Search for the cell housing the specified text and yield its [X, Y] center coordinate. 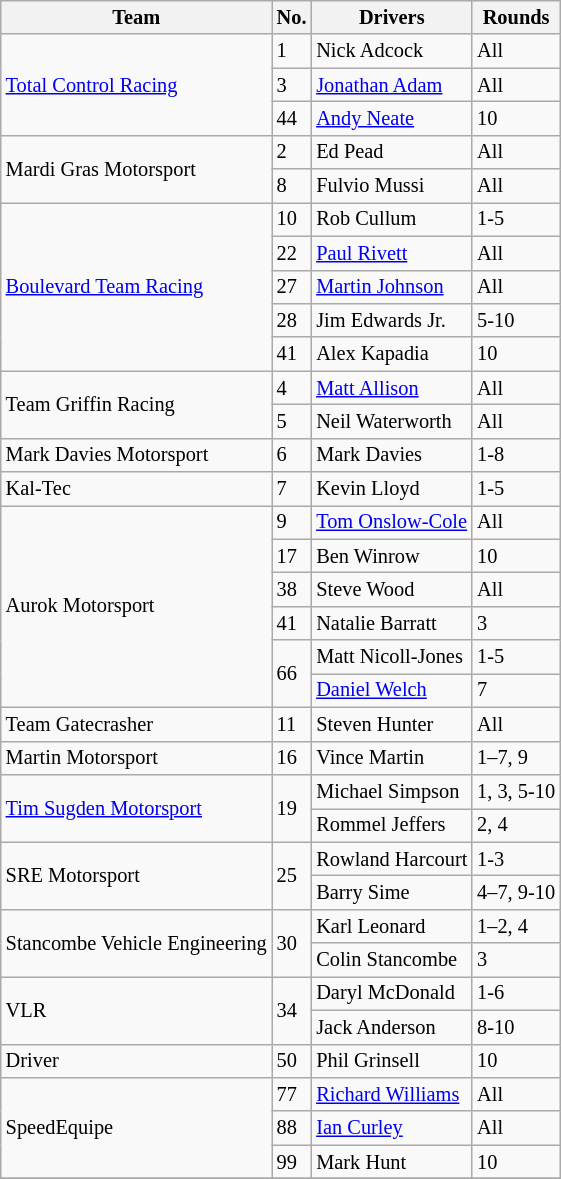
Boulevard Team Racing [136, 286]
27 [292, 287]
6 [292, 455]
2 [292, 152]
34 [292, 1010]
Mark Davies [392, 455]
Kevin Lloyd [392, 489]
Mark Hunt [392, 1162]
Martin Johnson [392, 287]
Steven Hunter [392, 724]
8 [292, 186]
Jack Anderson [392, 1027]
2, 4 [516, 825]
Team Griffin Racing [136, 404]
Alex Kapadia [392, 354]
5-10 [516, 320]
Barry Sime [392, 892]
Paul Rivett [392, 253]
Richard Williams [392, 1094]
25 [292, 876]
Team Gatecrasher [136, 724]
Fulvio Mussi [392, 186]
Daniel Welch [392, 690]
Jonathan Adam [392, 85]
17 [292, 556]
VLR [136, 1010]
Stancombe Vehicle Engineering [136, 942]
Daryl McDonald [392, 993]
Rommel Jeffers [392, 825]
Nick Adcock [392, 51]
Kal-Tec [136, 489]
1-8 [516, 455]
Mark Davies Motorsport [136, 455]
5 [292, 421]
Natalie Barratt [392, 623]
Rounds [516, 17]
SpeedEquipe [136, 1128]
Andy Neate [392, 118]
Tim Sugden Motorsport [136, 808]
Matt Nicoll-Jones [392, 657]
Jim Edwards Jr. [392, 320]
4–7, 9-10 [516, 892]
44 [292, 118]
Matt Allison [392, 388]
1–7, 9 [516, 758]
38 [292, 589]
88 [292, 1128]
Aurok Motorsport [136, 606]
66 [292, 674]
No. [292, 17]
Steve Wood [392, 589]
Neil Waterworth [392, 421]
Phil Grinsell [392, 1061]
Colin Stancombe [392, 960]
1-3 [516, 859]
Martin Motorsport [136, 758]
19 [292, 808]
22 [292, 253]
1–2, 4 [516, 926]
30 [292, 942]
4 [292, 388]
8-10 [516, 1027]
1, 3, 5-10 [516, 791]
Mardi Gras Motorsport [136, 168]
SRE Motorsport [136, 876]
50 [292, 1061]
Ian Curley [392, 1128]
Michael Simpson [392, 791]
11 [292, 724]
Tom Onslow-Cole [392, 522]
Total Control Racing [136, 84]
Driver [136, 1061]
Vince Martin [392, 758]
99 [292, 1162]
Ed Pead [392, 152]
Team [136, 17]
1 [292, 51]
Rob Cullum [392, 219]
Drivers [392, 17]
77 [292, 1094]
1-6 [516, 993]
Ben Winrow [392, 556]
16 [292, 758]
Karl Leonard [392, 926]
9 [292, 522]
Rowland Harcourt [392, 859]
28 [292, 320]
